For the text-containing cell, return its midpoint in [x, y] coordinate format. 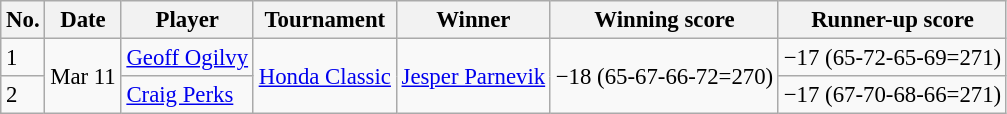
Honda Classic [324, 76]
Mar 11 [83, 76]
1 [23, 58]
−18 (65-67-66-72=270) [664, 76]
Geoff Ogilvy [187, 58]
Runner-up score [892, 20]
Tournament [324, 20]
Date [83, 20]
Player [187, 20]
2 [23, 95]
−17 (67-70-68-66=271) [892, 95]
Jesper Parnevik [473, 76]
Winner [473, 20]
No. [23, 20]
Winning score [664, 20]
−17 (65-72-65-69=271) [892, 58]
Craig Perks [187, 95]
